Locate the cell with the specified text and output its (x, y) center coordinate. 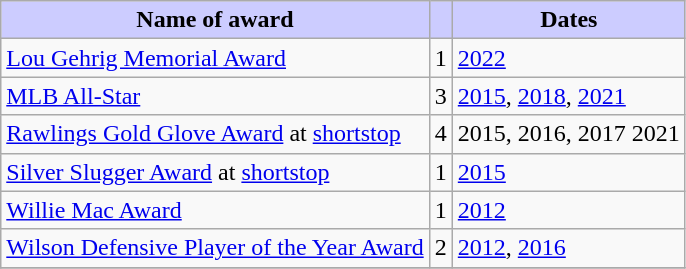
2022 (568, 58)
Name of award (215, 20)
2012, 2016 (568, 248)
MLB All-Star (215, 96)
Silver Slugger Award at shortstop (215, 172)
2015 (568, 172)
4 (440, 134)
Wilson Defensive Player of the Year Award (215, 248)
2015, 2016, 2017 2021 (568, 134)
2015, 2018, 2021 (568, 96)
Dates (568, 20)
3 (440, 96)
Lou Gehrig Memorial Award (215, 58)
Willie Mac Award (215, 210)
Rawlings Gold Glove Award at shortstop (215, 134)
2 (440, 248)
2012 (568, 210)
